Capture the cell that displays the provided text and extract its (x, y) central coordinate. 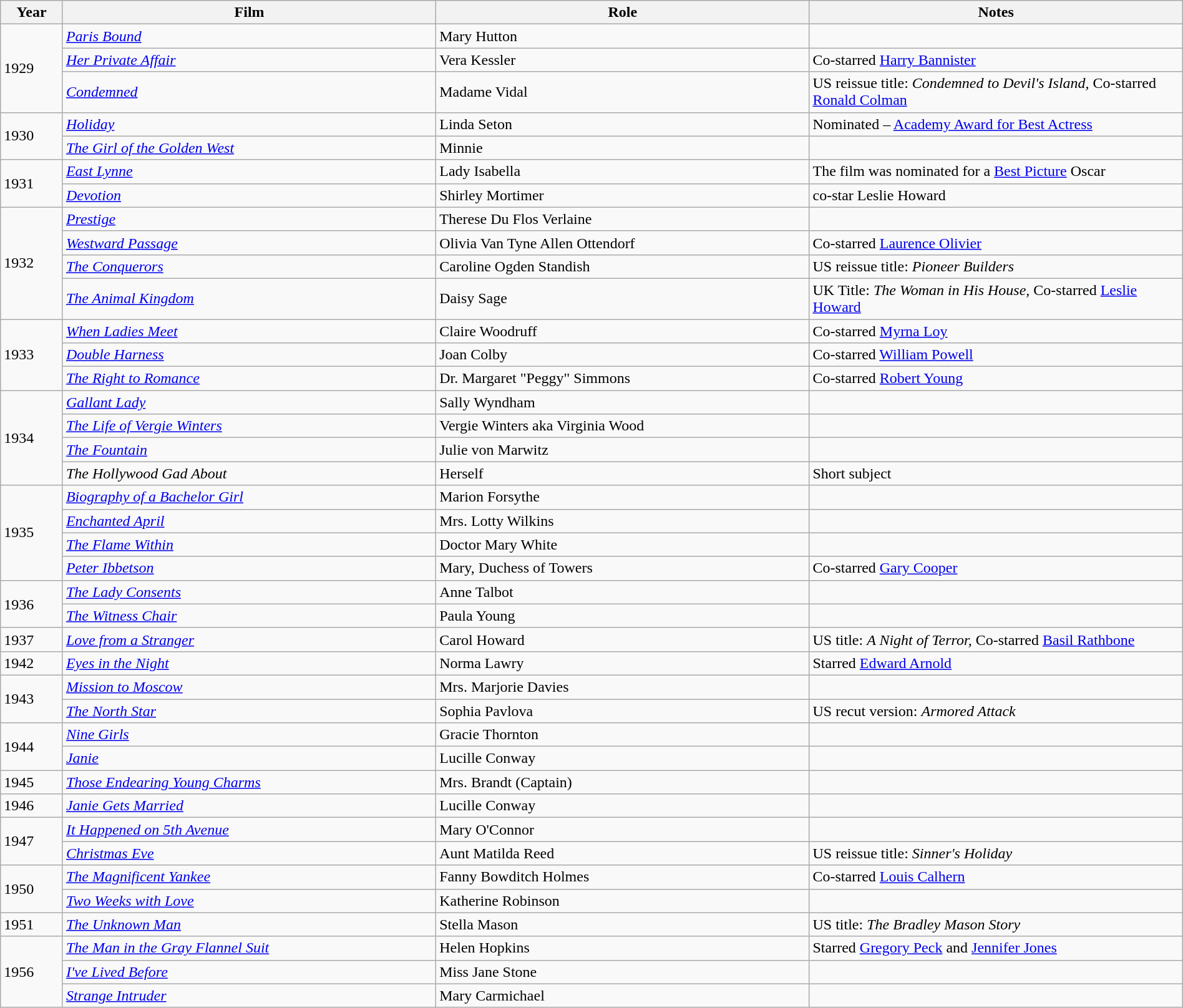
1942 (32, 663)
1933 (32, 355)
Katherine Robinson (623, 901)
1944 (32, 747)
US reissue title: Condemned to Devil's Island, Co-starred Ronald Colman (996, 92)
Holiday (249, 124)
East Lynne (249, 172)
The Right to Romance (249, 379)
The Witness Chair (249, 616)
Her Private Affair (249, 60)
Doctor Mary White (623, 545)
1932 (32, 263)
Eyes in the Night (249, 663)
When Ladies Meet (249, 331)
Mary O'Connor (623, 830)
Vera Kessler (623, 60)
Condemned (249, 92)
Mary Hutton (623, 36)
Short subject (996, 473)
The Unknown Man (249, 924)
Double Harness (249, 355)
1956 (32, 972)
Linda Seton (623, 124)
1931 (32, 183)
Olivia Van Tyne Allen Ottendorf (623, 243)
Fanny Bowditch Holmes (623, 877)
Devotion (249, 195)
US title: A Night of Terror, Co-starred Basil Rathbone (996, 639)
Herself (623, 473)
Co-starred Gary Cooper (996, 568)
Aunt Matilda Reed (623, 853)
The Fountain (249, 450)
Joan Colby (623, 355)
It Happened on 5th Avenue (249, 830)
Those Endearing Young Charms (249, 782)
Mrs. Marjorie Davies (623, 687)
The Life of Vergie Winters (249, 426)
1930 (32, 136)
Co-starred Laurence Olivier (996, 243)
The Magnificent Yankee (249, 877)
The Girl of the Golden West (249, 148)
The Animal Kingdom (249, 298)
The film was nominated for a Best Picture Oscar (996, 172)
Janie Gets Married (249, 806)
Peter Ibbetson (249, 568)
Nominated – Academy Award for Best Actress (996, 124)
Co-starred Robert Young (996, 379)
US title: The Bradley Mason Story (996, 924)
Helen Hopkins (623, 948)
Co-starred Harry Bannister (996, 60)
Paris Bound (249, 36)
Madame Vidal (623, 92)
1937 (32, 639)
Enchanted April (249, 521)
1947 (32, 841)
1934 (32, 438)
Carol Howard (623, 639)
Mary, Duchess of Towers (623, 568)
I've Lived Before (249, 972)
Co-starred Myrna Loy (996, 331)
US recut version: Armored Attack (996, 710)
Norma Lawry (623, 663)
Gracie Thornton (623, 735)
Claire Woodruff (623, 331)
Marion Forsythe (623, 497)
Strange Intruder (249, 996)
co-star Leslie Howard (996, 195)
Love from a Stranger (249, 639)
1935 (32, 533)
Gallant Lady (249, 402)
Minnie (623, 148)
Christmas Eve (249, 853)
Sally Wyndham (623, 402)
1929 (32, 69)
1945 (32, 782)
1951 (32, 924)
Mission to Moscow (249, 687)
Vergie Winters aka Virginia Wood (623, 426)
The Hollywood Gad About (249, 473)
Stella Mason (623, 924)
Biography of a Bachelor Girl (249, 497)
Co-starred William Powell (996, 355)
Mrs. Lotty Wilkins (623, 521)
Two Weeks with Love (249, 901)
Mrs. Brandt (Captain) (623, 782)
Film (249, 12)
Starred Edward Arnold (996, 663)
Mary Carmichael (623, 996)
Prestige (249, 219)
Caroline Ogden Standish (623, 266)
1946 (32, 806)
Janie (249, 758)
The North Star (249, 710)
US reissue title: Sinner's Holiday (996, 853)
The Conquerors (249, 266)
Anne Talbot (623, 592)
Role (623, 12)
Co-starred Louis Calhern (996, 877)
The Flame Within (249, 545)
The Lady Consents (249, 592)
Julie von Marwitz (623, 450)
Year (32, 12)
1943 (32, 699)
Nine Girls (249, 735)
UK Title: The Woman in His House, Co-starred Leslie Howard (996, 298)
1950 (32, 889)
Therese Du Flos Verlaine (623, 219)
Miss Jane Stone (623, 972)
Paula Young (623, 616)
Daisy Sage (623, 298)
The Man in the Gray Flannel Suit (249, 948)
Notes (996, 12)
Starred Gregory Peck and Jennifer Jones (996, 948)
Lady Isabella (623, 172)
Sophia Pavlova (623, 710)
1936 (32, 604)
Westward Passage (249, 243)
US reissue title: Pioneer Builders (996, 266)
Shirley Mortimer (623, 195)
Dr. Margaret "Peggy" Simmons (623, 379)
